Extract the [x, y] coordinate from the center of the cell holding the provided text.  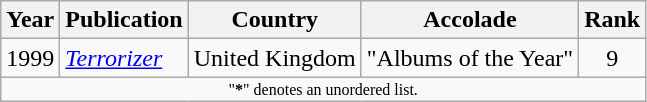
1999 [30, 58]
"Albums of the Year" [470, 58]
Rank [612, 20]
Publication [124, 20]
United Kingdom [274, 58]
Year [30, 20]
9 [612, 58]
Terrorizer [124, 58]
"*" denotes an unordered list. [324, 89]
Country [274, 20]
Accolade [470, 20]
